For the text-containing cell, return its midpoint in (x, y) coordinate format. 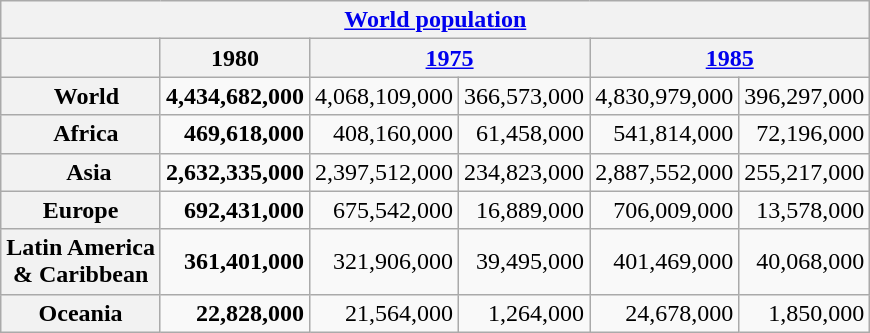
2,632,335,000 (234, 172)
2,887,552,000 (664, 172)
692,431,000 (234, 210)
61,458,000 (524, 134)
World population (436, 20)
1975 (450, 58)
World (81, 96)
4,434,682,000 (234, 96)
13,578,000 (804, 210)
234,823,000 (524, 172)
2,397,512,000 (384, 172)
321,906,000 (384, 262)
22,828,000 (234, 313)
408,160,000 (384, 134)
1985 (730, 58)
16,889,000 (524, 210)
541,814,000 (664, 134)
40,068,000 (804, 262)
396,297,000 (804, 96)
4,068,109,000 (384, 96)
1980 (234, 58)
1,264,000 (524, 313)
Europe (81, 210)
401,469,000 (664, 262)
Oceania (81, 313)
4,830,979,000 (664, 96)
1,850,000 (804, 313)
Asia (81, 172)
39,495,000 (524, 262)
Africa (81, 134)
255,217,000 (804, 172)
361,401,000 (234, 262)
Latin America& Caribbean (81, 262)
706,009,000 (664, 210)
24,678,000 (664, 313)
366,573,000 (524, 96)
72,196,000 (804, 134)
21,564,000 (384, 313)
675,542,000 (384, 210)
469,618,000 (234, 134)
